Provide the (X, Y) coordinate of the cell's center where the given text is located.  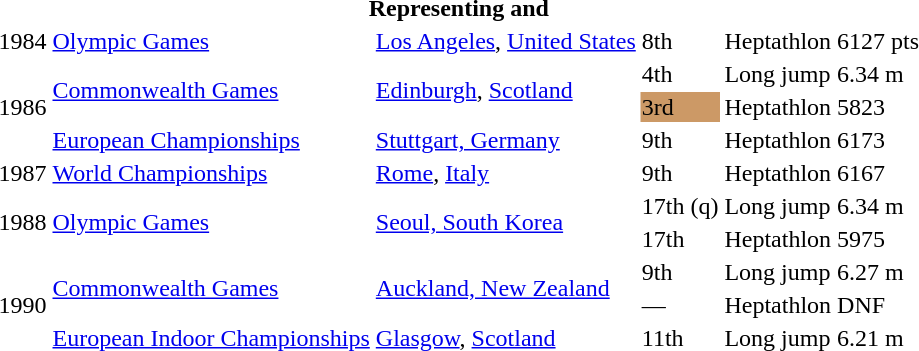
Rome, Italy (506, 173)
European Championships (211, 140)
Edinburgh, Scotland (506, 90)
3rd (680, 107)
Seoul, South Korea (506, 222)
World Championships (211, 173)
17th (680, 239)
Los Angeles, United States (506, 41)
— (680, 305)
Auckland, New Zealand (506, 288)
17th (q) (680, 206)
Stuttgart, Germany (506, 140)
4th (680, 74)
8th (680, 41)
